Scan for the cell matching the given text and deliver its (X, Y) coordinate at center. 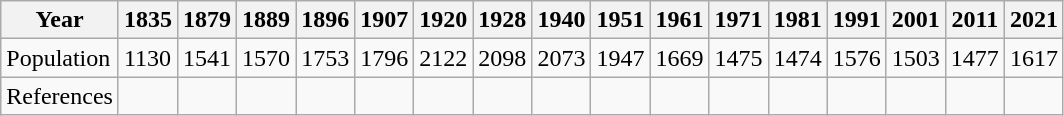
1940 (562, 20)
1981 (798, 20)
2021 (1034, 20)
1570 (266, 58)
2098 (502, 58)
1907 (384, 20)
1576 (856, 58)
1991 (856, 20)
Year (60, 20)
References (60, 96)
1617 (1034, 58)
1477 (974, 58)
1971 (738, 20)
1796 (384, 58)
2001 (916, 20)
1889 (266, 20)
1928 (502, 20)
2011 (974, 20)
1541 (206, 58)
1951 (620, 20)
1961 (680, 20)
Population (60, 58)
2122 (444, 58)
1130 (148, 58)
1835 (148, 20)
1947 (620, 58)
1896 (326, 20)
1474 (798, 58)
1669 (680, 58)
1879 (206, 20)
2073 (562, 58)
1475 (738, 58)
1753 (326, 58)
1503 (916, 58)
1920 (444, 20)
